Return the [X, Y] coordinate for the center point of the cell that contains the specified text.  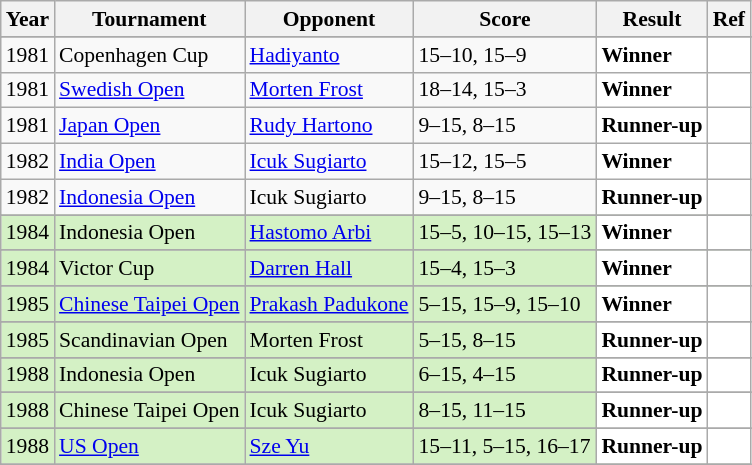
8–15, 11–15 [506, 411]
India Open [149, 162]
15–5, 10–15, 15–13 [506, 233]
Year [28, 19]
Swedish Open [149, 90]
Copenhagen Cup [149, 55]
Darren Hall [328, 269]
15–11, 5–15, 16–17 [506, 447]
5–15, 8–15 [506, 340]
Hastomo Arbi [328, 233]
Japan Open [149, 126]
Prakash Padukone [328, 304]
15–10, 15–9 [506, 55]
Scandinavian Open [149, 340]
Hadiyanto [328, 55]
Score [506, 19]
Sze Yu [328, 447]
Opponent [328, 19]
US Open [149, 447]
Rudy Hartono [328, 126]
15–12, 15–5 [506, 162]
18–14, 15–3 [506, 90]
Victor Cup [149, 269]
Ref [729, 19]
5–15, 15–9, 15–10 [506, 304]
Result [652, 19]
15–4, 15–3 [506, 269]
Tournament [149, 19]
6–15, 4–15 [506, 375]
